Capture the cell that displays the provided text and extract its (X, Y) central coordinate. 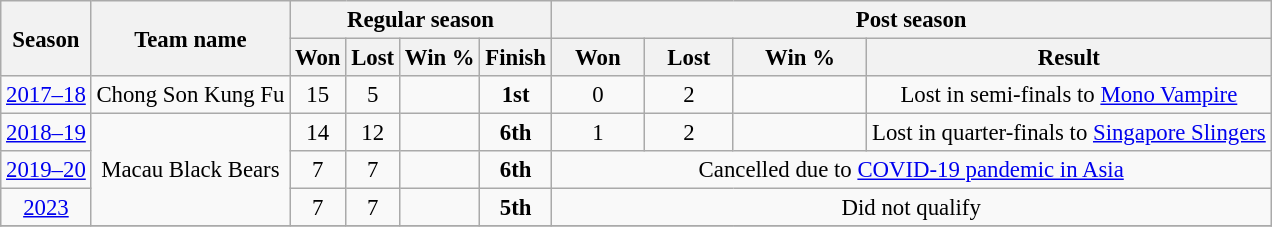
Result (1069, 58)
Team name (190, 38)
1st (516, 95)
12 (373, 133)
5th (516, 208)
Season (46, 38)
Macau Black Bears (190, 170)
2019–20 (46, 170)
Lost in quarter-finals to Singapore Slingers (1069, 133)
2018–19 (46, 133)
Post season (911, 20)
2023 (46, 208)
Regular season (421, 20)
0 (598, 95)
Chong Son Kung Fu (190, 95)
2017–18 (46, 95)
14 (318, 133)
Did not qualify (911, 208)
Lost in semi-finals to Mono Vampire (1069, 95)
Cancelled due to COVID-19 pandemic in Asia (911, 170)
1 (598, 133)
15 (318, 95)
5 (373, 95)
Finish (516, 58)
